Scan for the cell matching the given text and deliver its (X, Y) coordinate at center. 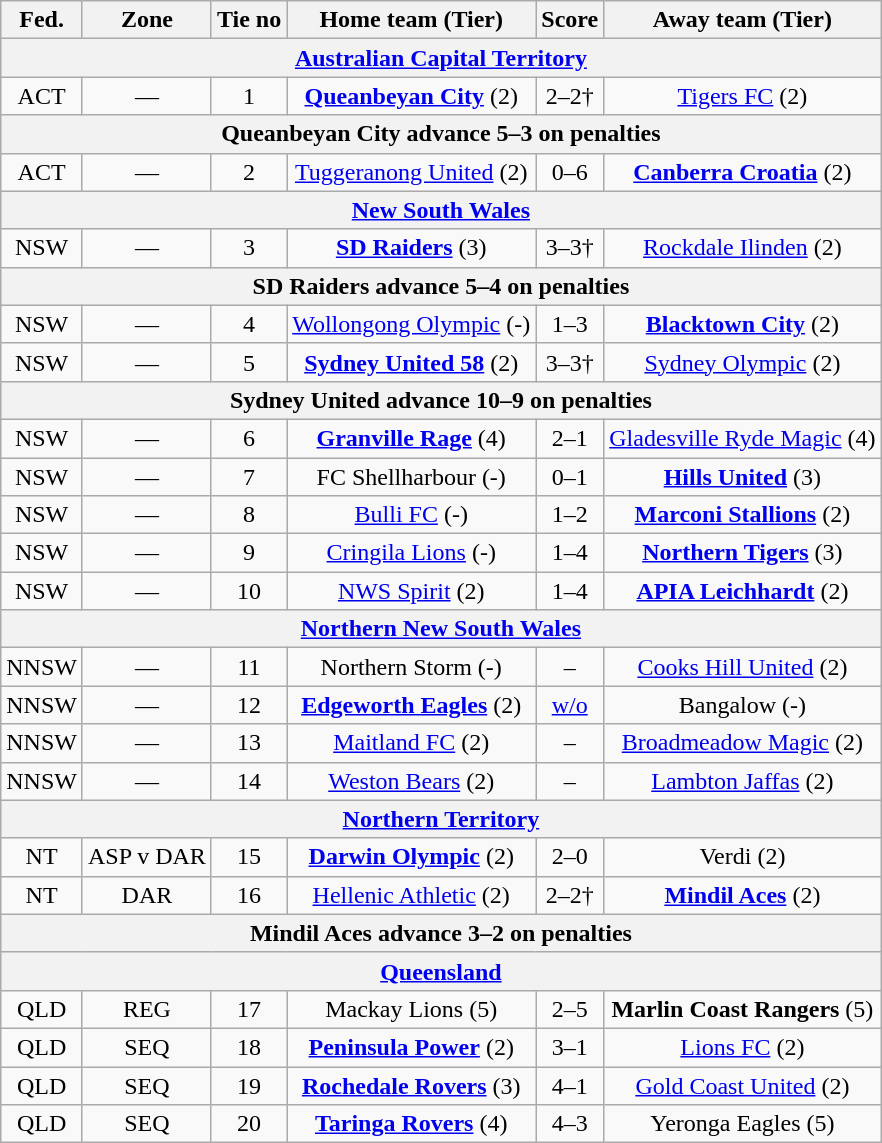
2–0 (570, 857)
Bangalow (-) (742, 705)
Maitland FC (2) (412, 743)
2–5 (570, 1009)
NWS Spirit (2) (412, 591)
Northern Territory (441, 819)
9 (248, 553)
Fed. (42, 20)
12 (248, 705)
Sydney Olympic (2) (742, 362)
Sydney United advance 10–9 on penalties (441, 400)
16 (248, 895)
ASP v DAR (146, 857)
Rochedale Rovers (3) (412, 1085)
Blacktown City (2) (742, 324)
Mindil Aces (2) (742, 895)
Tie no (248, 20)
Queensland (441, 971)
4–3 (570, 1124)
14 (248, 781)
18 (248, 1047)
New South Wales (441, 210)
2 (248, 172)
1–3 (570, 324)
Darwin Olympic (2) (412, 857)
1–2 (570, 515)
2–1 (570, 438)
Cooks Hill United (2) (742, 667)
3 (248, 248)
Weston Bears (2) (412, 781)
Yeronga Eagles (5) (742, 1124)
1 (248, 96)
6 (248, 438)
Zone (146, 20)
Wollongong Olympic (-) (412, 324)
Bulli FC (-) (412, 515)
Australian Capital Territory (441, 58)
5 (248, 362)
w/o (570, 705)
Rockdale Ilinden (2) (742, 248)
Queanbeyan City advance 5–3 on penalties (441, 134)
20 (248, 1124)
Canberra Croatia (2) (742, 172)
15 (248, 857)
Verdi (2) (742, 857)
Northern Tigers (3) (742, 553)
Queanbeyan City (2) (412, 96)
Mackay Lions (5) (412, 1009)
Tuggeranong United (2) (412, 172)
REG (146, 1009)
13 (248, 743)
Broadmeadow Magic (2) (742, 743)
Mindil Aces advance 3–2 on penalties (441, 933)
Marlin Coast Rangers (5) (742, 1009)
Northern Storm (-) (412, 667)
17 (248, 1009)
Away team (Tier) (742, 20)
7 (248, 477)
Hills United (3) (742, 477)
Peninsula Power (2) (412, 1047)
Tigers FC (2) (742, 96)
Score (570, 20)
Lions FC (2) (742, 1047)
11 (248, 667)
Cringila Lions (-) (412, 553)
10 (248, 591)
Northern New South Wales (441, 629)
Lambton Jaffas (2) (742, 781)
4–1 (570, 1085)
0–1 (570, 477)
8 (248, 515)
DAR (146, 895)
Marconi Stallions (2) (742, 515)
Sydney United 58 (2) (412, 362)
Edgeworth Eagles (2) (412, 705)
0–6 (570, 172)
4 (248, 324)
SD Raiders advance 5–4 on penalties (441, 286)
Gold Coast United (2) (742, 1085)
19 (248, 1085)
APIA Leichhardt (2) (742, 591)
Hellenic Athletic (2) (412, 895)
3–1 (570, 1047)
Taringa Rovers (4) (412, 1124)
Granville Rage (4) (412, 438)
SD Raiders (3) (412, 248)
Home team (Tier) (412, 20)
Gladesville Ryde Magic (4) (742, 438)
FC Shellharbour (-) (412, 477)
